From the cell containing the given text, extract its center point as [x, y] coordinate. 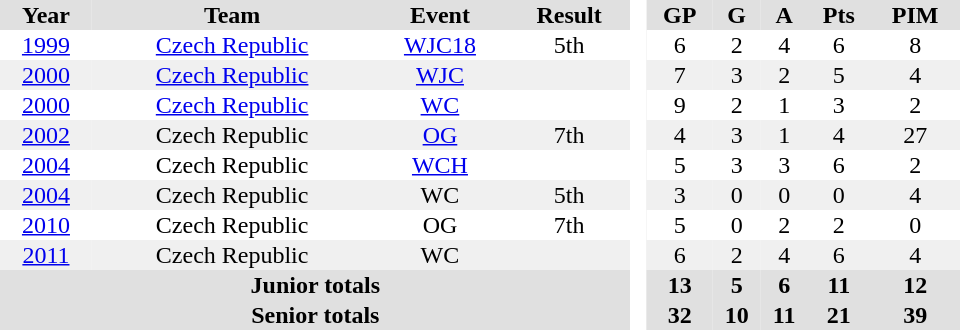
Event [440, 15]
12 [915, 285]
WJC18 [440, 45]
39 [915, 315]
Team [232, 15]
2010 [46, 225]
13 [680, 285]
32 [680, 315]
7 [680, 75]
27 [915, 135]
9 [680, 105]
WJC [440, 75]
A [784, 15]
2011 [46, 255]
WCH [440, 165]
PIM [915, 15]
Junior totals [316, 285]
10 [736, 315]
8 [915, 45]
GP [680, 15]
G [736, 15]
Pts [838, 15]
Year [46, 15]
Senior totals [316, 315]
Result [570, 15]
21 [838, 315]
2002 [46, 135]
1999 [46, 45]
